Return [X, Y] of the center of cell containing provided text 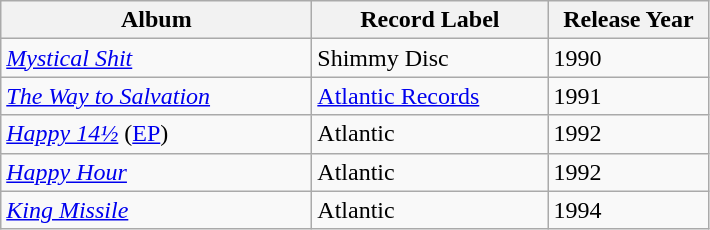
Release Year [628, 20]
The Way to Salvation [156, 96]
King Missile [156, 210]
Album [156, 20]
Record Label [430, 20]
Shimmy Disc [430, 58]
Happy 14½ (EP) [156, 134]
1991 [628, 96]
Mystical Shit [156, 58]
1990 [628, 58]
1994 [628, 210]
Atlantic Records [430, 96]
Happy Hour [156, 172]
